Return [X, Y] of the center of cell containing provided text 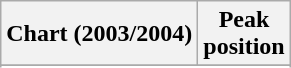
Peakposition [244, 34]
Chart (2003/2004) [100, 34]
